Output the (x, y) coordinate of the center of the cell containing the given text.  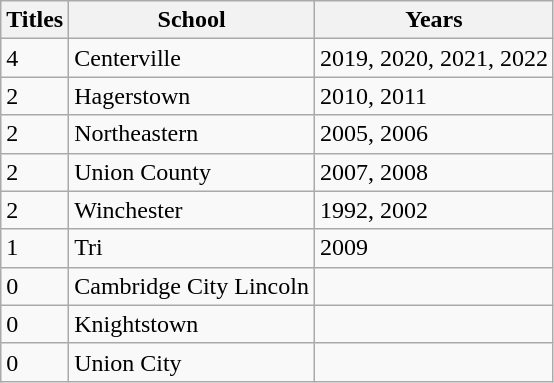
Centerville (192, 58)
Union County (192, 172)
2009 (434, 248)
School (192, 20)
Union City (192, 362)
Winchester (192, 210)
2005, 2006 (434, 134)
Knightstown (192, 324)
Cambridge City Lincoln (192, 286)
2010, 2011 (434, 96)
Northeastern (192, 134)
Years (434, 20)
4 (35, 58)
1992, 2002 (434, 210)
2007, 2008 (434, 172)
Hagerstown (192, 96)
Tri (192, 248)
1 (35, 248)
Titles (35, 20)
2019, 2020, 2021, 2022 (434, 58)
